From the cell containing the given text, extract its center point as [x, y] coordinate. 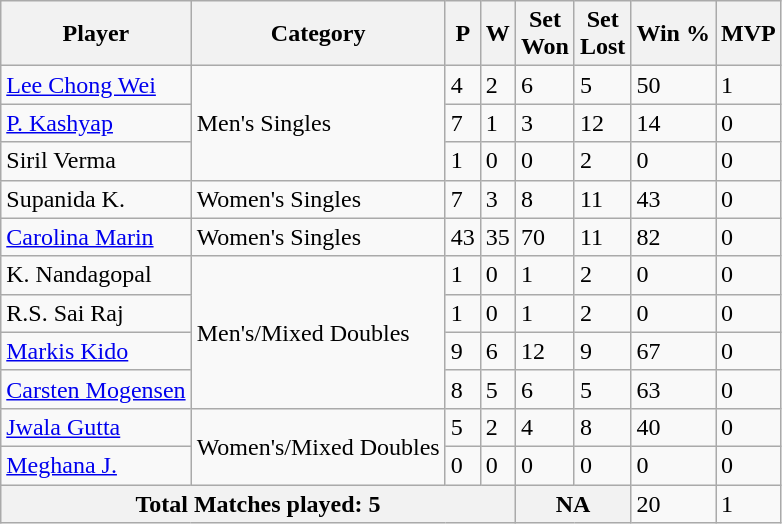
Supanida K. [96, 199]
Men's Singles [318, 123]
35 [498, 237]
SetLost [602, 34]
40 [674, 427]
Women's/Mixed Doubles [318, 446]
63 [674, 389]
MVP [749, 34]
Win % [674, 34]
14 [674, 123]
Siril Verma [96, 161]
P. Kashyap [96, 123]
Carsten Mogensen [96, 389]
Markis Kido [96, 351]
70 [544, 237]
Carolina Marin [96, 237]
Lee Chong Wei [96, 85]
K. Nandagopal [96, 275]
Total Matches played: 5 [258, 503]
NA [573, 503]
P [462, 34]
50 [674, 85]
SetWon [544, 34]
Meghana J. [96, 465]
67 [674, 351]
Category [318, 34]
W [498, 34]
Men's/Mixed Doubles [318, 332]
R.S. Sai Raj [96, 313]
20 [674, 503]
82 [674, 237]
Player [96, 34]
Jwala Gutta [96, 427]
